Locate the cell with the specified text and output its (X, Y) center coordinate. 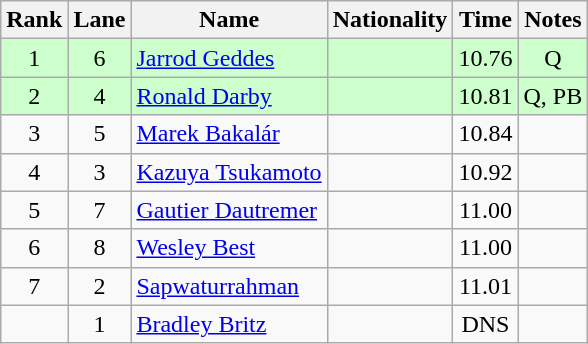
Kazuya Tsukamoto (229, 172)
Wesley Best (229, 248)
11.01 (486, 286)
10.84 (486, 134)
Marek Bakalár (229, 134)
10.81 (486, 96)
Sapwaturrahman (229, 286)
Name (229, 20)
DNS (486, 324)
Gautier Dautremer (229, 210)
Jarrod Geddes (229, 58)
8 (100, 248)
Ronald Darby (229, 96)
Notes (553, 20)
10.92 (486, 172)
Time (486, 20)
Q (553, 58)
Bradley Britz (229, 324)
Lane (100, 20)
Q, PB (553, 96)
Nationality (390, 20)
10.76 (486, 58)
Rank (34, 20)
